Search for the cell housing the specified text and yield its [x, y] center coordinate. 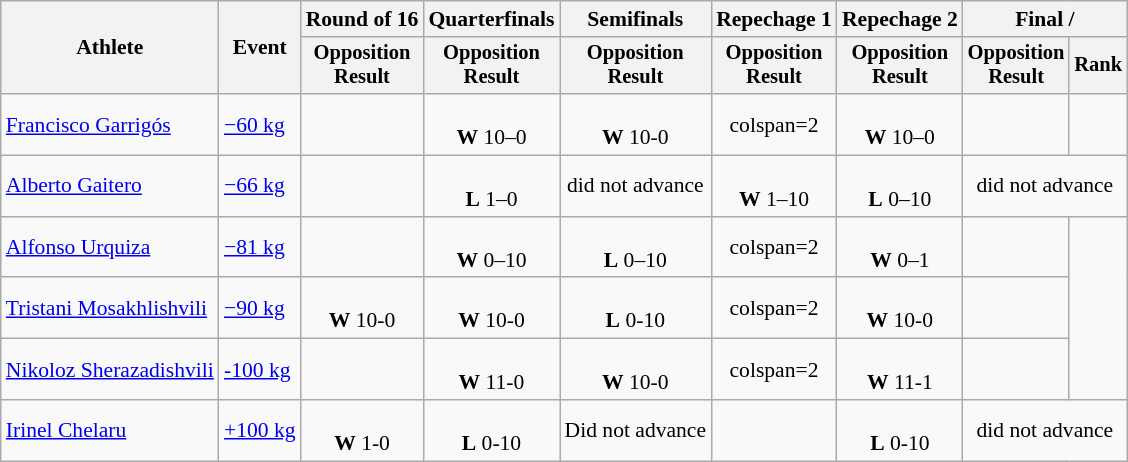
W 0–10 [491, 248]
Event [260, 48]
Francisco Garrigós [110, 124]
Quarterfinals [491, 19]
-100 kg [260, 370]
W 1-0 [362, 430]
Alfonso Urquiza [110, 248]
W 1–10 [774, 186]
−66 kg [260, 186]
−81 kg [260, 248]
Repechage 2 [900, 19]
W 0–1 [900, 248]
−60 kg [260, 124]
Athlete [110, 48]
Did not advance [636, 430]
Semifinals [636, 19]
Nikoloz Sherazadishvili [110, 370]
Tristani Mosakhlishvili [110, 308]
W 11-0 [491, 370]
Irinel Chelaru [110, 430]
+100 kg [260, 430]
Round of 16 [362, 19]
L 1–0 [491, 186]
Final / [1045, 19]
−90 kg [260, 308]
W 11-1 [900, 370]
Alberto Gaitero [110, 186]
Repechage 1 [774, 19]
Rank [1098, 66]
